Identify which cell holds the provided text, then report its [X, Y] central coordinate. 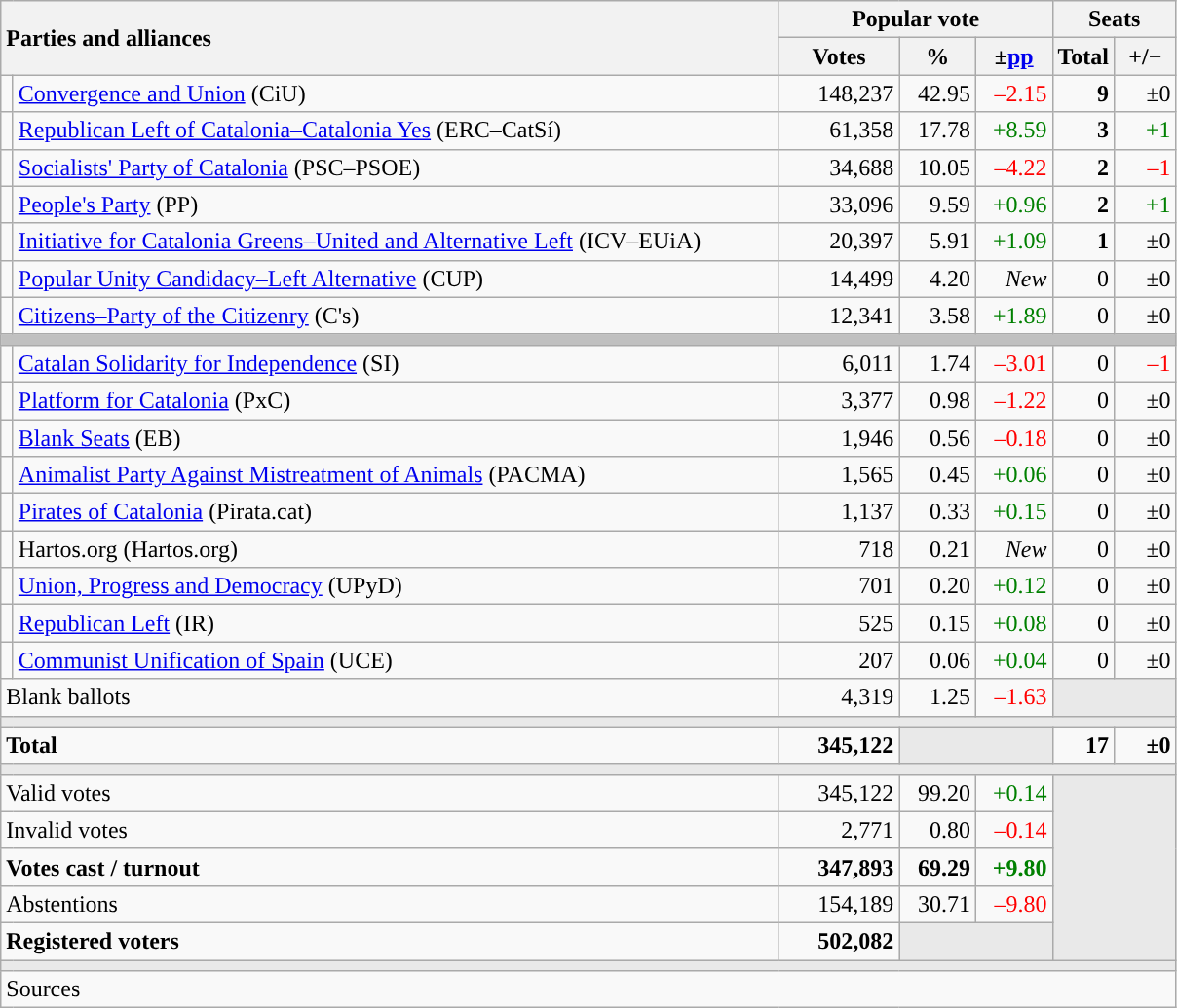
Abstentions [390, 904]
Initiative for Catalonia Greens–United and Alternative Left (ICV–EUiA) [396, 242]
–9.80 [1013, 904]
Animalist Party Against Mistreatment of Animals (PACMA) [396, 475]
9.59 [937, 205]
10.05 [937, 168]
61,358 [839, 131]
–0.14 [1013, 830]
Republican Left of Catalonia–Catalonia Yes (ERC–CatSí) [396, 131]
1.74 [937, 363]
30.71 [937, 904]
Sources [588, 989]
1.25 [937, 697]
+1.89 [1013, 316]
Votes cast / turnout [390, 867]
1,946 [839, 437]
1 [1083, 242]
148,237 [839, 93]
17.78 [937, 131]
+0.08 [1013, 623]
718 [839, 549]
Registered voters [390, 941]
Union, Progress and Democracy (UPyD) [396, 586]
1,137 [839, 512]
0.33 [937, 512]
0.45 [937, 475]
0.21 [937, 549]
–1.63 [1013, 697]
Votes [839, 56]
17 [1083, 745]
–1.22 [1013, 400]
6,011 [839, 363]
5.91 [937, 242]
–2.15 [1013, 93]
Republican Left (IR) [396, 623]
Seats [1115, 19]
4,319 [839, 697]
Popular vote [916, 19]
3.58 [937, 316]
Popular Unity Candidacy–Left Alternative (CUP) [396, 279]
347,893 [839, 867]
701 [839, 586]
Convergence and Union (CiU) [396, 93]
–0.18 [1013, 437]
Valid votes [390, 793]
1,565 [839, 475]
502,082 [839, 941]
0.80 [937, 830]
Parties and alliances [390, 38]
0.15 [937, 623]
0.20 [937, 586]
Blank Seats (EB) [396, 437]
525 [839, 623]
3,377 [839, 400]
Pirates of Catalonia (Pirata.cat) [396, 512]
0.98 [937, 400]
±pp [1013, 56]
0.06 [937, 660]
Platform for Catalonia (PxC) [396, 400]
154,189 [839, 904]
33,096 [839, 205]
+0.14 [1013, 793]
People's Party (PP) [396, 205]
12,341 [839, 316]
+/− [1146, 56]
+1.09 [1013, 242]
Invalid votes [390, 830]
+0.12 [1013, 586]
+0.15 [1013, 512]
99.20 [937, 793]
207 [839, 660]
–4.22 [1013, 168]
0.56 [937, 437]
Catalan Solidarity for Independence (SI) [396, 363]
+9.80 [1013, 867]
+0.04 [1013, 660]
Citizens–Party of the Citizenry (C's) [396, 316]
34,688 [839, 168]
Hartos.org (Hartos.org) [396, 549]
69.29 [937, 867]
9 [1083, 93]
+0.96 [1013, 205]
+8.59 [1013, 131]
4.20 [937, 279]
Communist Unification of Spain (UCE) [396, 660]
20,397 [839, 242]
2,771 [839, 830]
Blank ballots [390, 697]
3 [1083, 131]
42.95 [937, 93]
14,499 [839, 279]
–3.01 [1013, 363]
% [937, 56]
Socialists' Party of Catalonia (PSC–PSOE) [396, 168]
+0.06 [1013, 475]
